Output the [X, Y] coordinate of the center of the cell containing the given text.  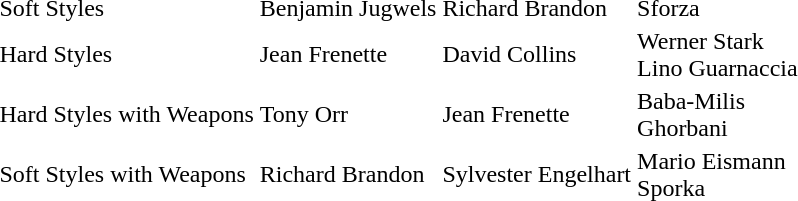
David Collins [537, 54]
Tony Orr [348, 114]
